Provide the [x, y] coordinate of the cell's center where the given text is located.  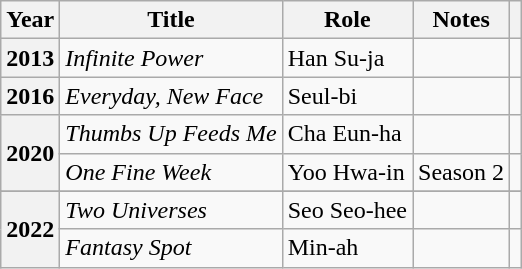
Han Su-ja [347, 58]
Cha Eun-ha [347, 134]
Infinite Power [171, 58]
Everyday, New Face [171, 96]
Notes [462, 20]
Yoo Hwa-in [347, 172]
Year [30, 20]
Fantasy Spot [171, 248]
Two Universes [171, 210]
Min-ah [347, 248]
Role [347, 20]
2016 [30, 96]
One Fine Week [171, 172]
2013 [30, 58]
Season 2 [462, 172]
Seul-bi [347, 96]
2020 [30, 153]
Thumbs Up Feeds Me [171, 134]
Title [171, 20]
2022 [30, 229]
Seo Seo-hee [347, 210]
